Identify which cell holds the provided text, then report its [X, Y] central coordinate. 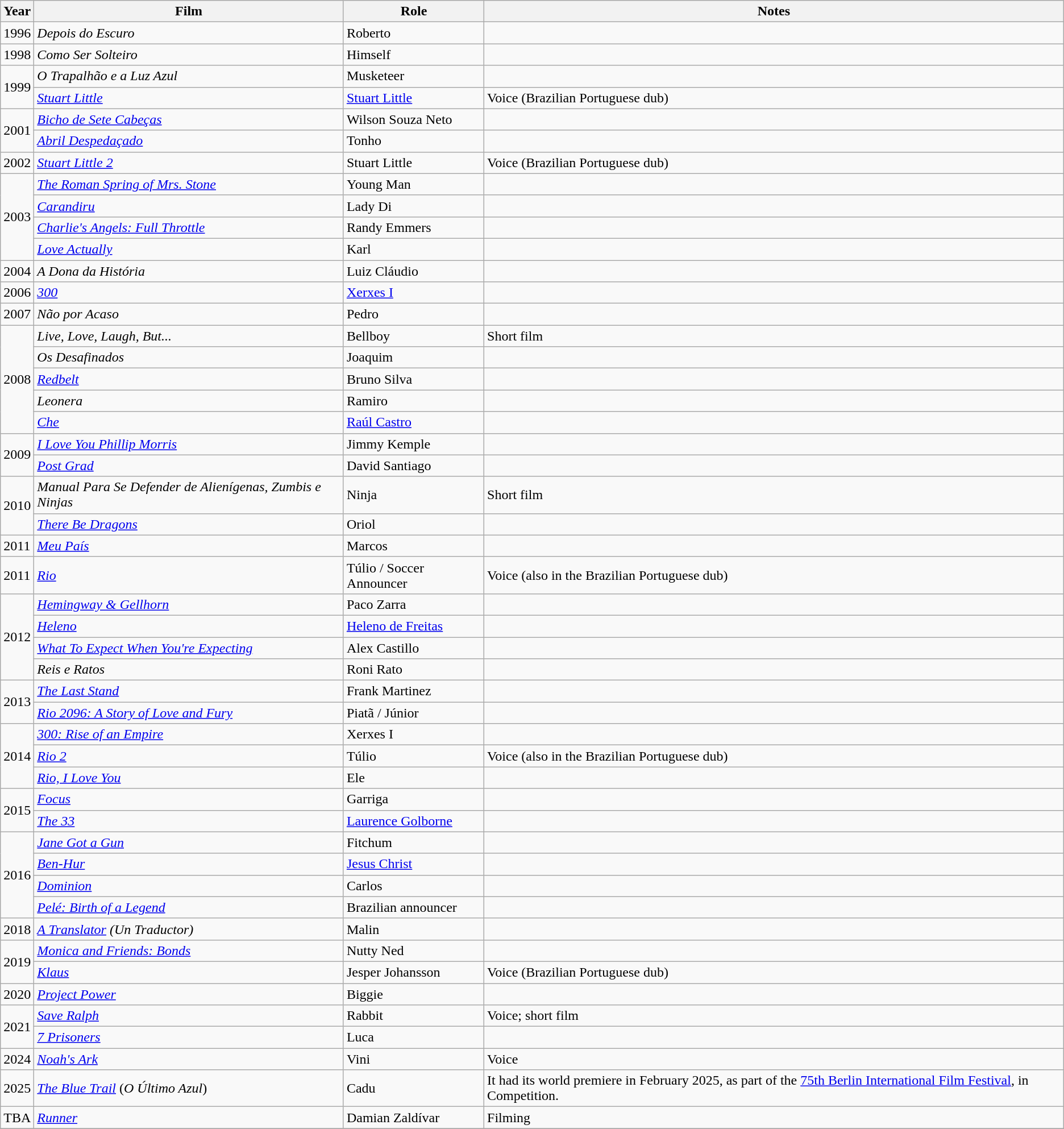
Ele [414, 778]
Lady Di [414, 206]
2021 [17, 1027]
Como Ser Solteiro [189, 55]
Live, Love, Laugh, But... [189, 336]
Project Power [189, 994]
Cadu [414, 1088]
Reis e Ratos [189, 670]
Redbelt [189, 379]
2013 [17, 702]
Laurence Golborne [414, 821]
Wilson Souza Neto [414, 119]
There Be Dragons [189, 524]
Rio 2 [189, 756]
Marcos [414, 546]
Jimmy Kemple [414, 444]
2015 [17, 810]
The Roman Spring of Mrs. Stone [189, 184]
7 Prisoners [189, 1037]
Runner [189, 1118]
It had its world premiere in February 2025, as part of the 75th Berlin International Film Festival, in Competition. [774, 1088]
Paco Zarra [414, 604]
Luiz Cláudio [414, 271]
2007 [17, 314]
Che [189, 422]
A Dona da História [189, 271]
Filming [774, 1118]
I Love You Phillip Morris [189, 444]
Brazilian announcer [414, 907]
Rio [189, 575]
Depois do Escuro [189, 33]
Os Desafinados [189, 358]
Carandiru [189, 206]
2018 [17, 929]
Rio 2096: A Story of Love and Fury [189, 713]
Pelé: Birth of a Legend [189, 907]
2020 [17, 994]
Jane Got a Gun [189, 842]
The Last Stand [189, 691]
2003 [17, 217]
Voice; short film [774, 1016]
Karl [414, 249]
O Trapalhão e a Luz Azul [189, 76]
Charlie's Angels: Full Throttle [189, 227]
Save Ralph [189, 1016]
Malin [414, 929]
Fitchum [414, 842]
A Translator (Un Traductor) [189, 929]
Young Man [414, 184]
Roberto [414, 33]
Biggie [414, 994]
Himself [414, 55]
1999 [17, 87]
Rabbit [414, 1016]
Notes [774, 11]
Garriga [414, 799]
1998 [17, 55]
Ninja [414, 495]
The Blue Trail (O Último Azul) [189, 1088]
2001 [17, 130]
Focus [189, 799]
2016 [17, 875]
Dominion [189, 886]
2019 [17, 961]
Post Grad [189, 466]
Leonera [189, 401]
Ramiro [414, 401]
Piatã / Júnior [414, 713]
Roni Rato [414, 670]
Voice [774, 1059]
1996 [17, 33]
2002 [17, 163]
Heleno [189, 626]
Túlio [414, 756]
Heleno de Freitas [414, 626]
Meu País [189, 546]
Luca [414, 1037]
2014 [17, 756]
Abril Despedaçado [189, 141]
2012 [17, 637]
David Santiago [414, 466]
Klaus [189, 972]
What To Expect When You're Expecting [189, 647]
Túlio / Soccer Announcer [414, 575]
Year [17, 11]
Alex Castillo [414, 647]
Noah's Ark [189, 1059]
Bellboy [414, 336]
Pedro [414, 314]
Hemingway & Gellhorn [189, 604]
2008 [17, 379]
Vini [414, 1059]
Love Actually [189, 249]
2004 [17, 271]
Bruno Silva [414, 379]
Manual Para Se Defender de Alienígenas, Zumbis e Ninjas [189, 495]
Joaquim [414, 358]
2024 [17, 1059]
Nutty Ned [414, 950]
Jesus Christ [414, 864]
Carlos [414, 886]
Role [414, 11]
Não por Acaso [189, 314]
Frank Martinez [414, 691]
Ben-Hur [189, 864]
Tonho [414, 141]
300 [189, 293]
Raúl Castro [414, 422]
TBA [17, 1118]
Monica and Friends: Bonds [189, 950]
2010 [17, 506]
Film [189, 11]
Stuart Little 2 [189, 163]
Randy Emmers [414, 227]
The 33 [189, 821]
Rio, I Love You [189, 778]
Musketeer [414, 76]
Damian Zaldívar [414, 1118]
300: Rise of an Empire [189, 734]
Oriol [414, 524]
2009 [17, 455]
Jesper Johansson [414, 972]
2006 [17, 293]
2025 [17, 1088]
Bicho de Sete Cabeças [189, 119]
